Return [X, Y] of the center of cell containing provided text 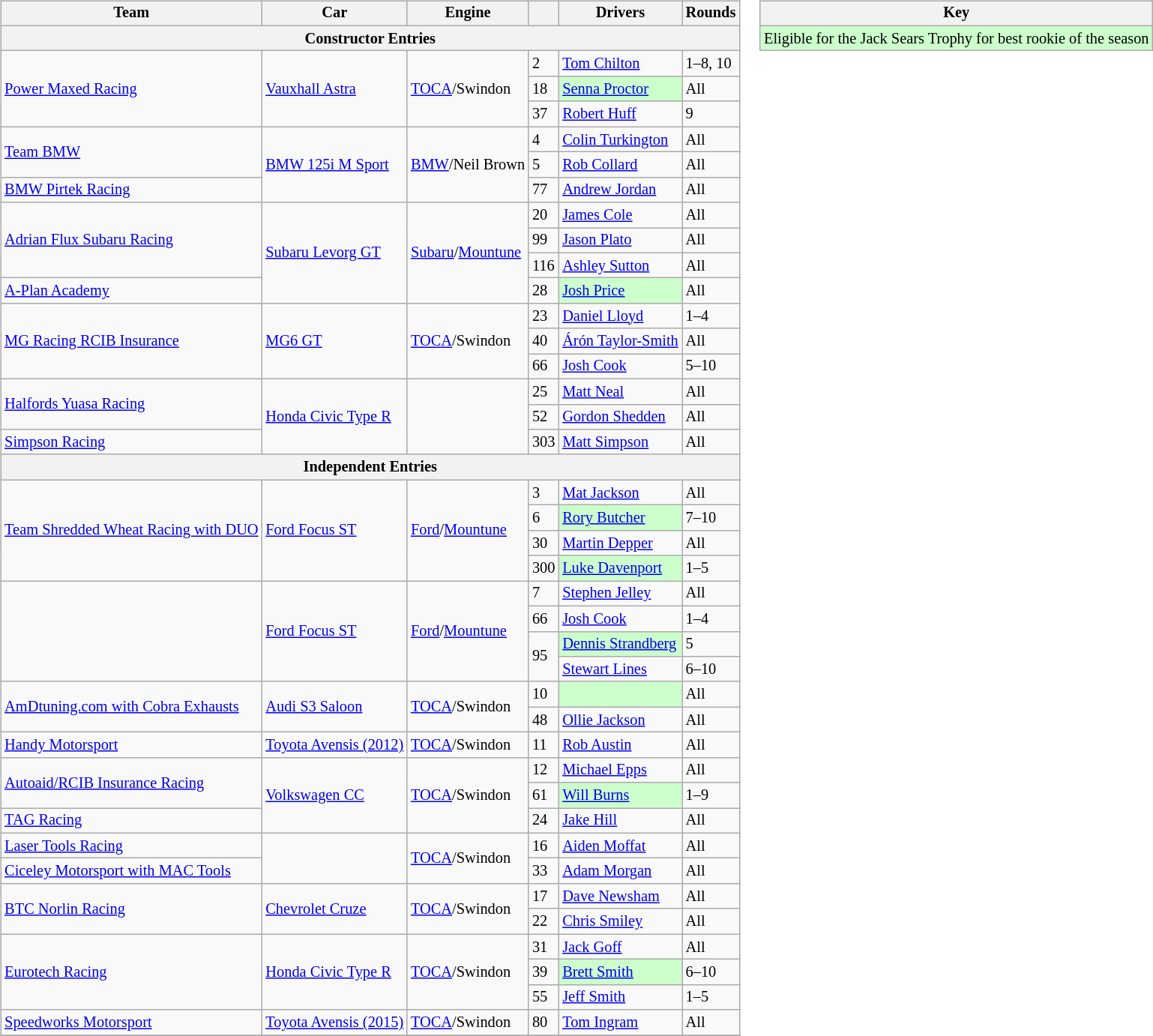
Matt Simpson [620, 442]
Autoaid/RCIB Insurance Racing [131, 783]
Ashley Sutton [620, 265]
Drivers [620, 13]
Aiden Moffat [620, 846]
Handy Motorsport [131, 745]
Eligible for the Jack Sears Trophy for best rookie of the season [957, 38]
Árón Taylor-Smith [620, 341]
Colin Turkington [620, 139]
24 [544, 821]
Rob Austin [620, 745]
Team BMW [131, 151]
BTC Norlin Racing [131, 909]
Power Maxed Racing [131, 88]
1–9 [711, 795]
Jeff Smith [620, 997]
Rob Collard [620, 165]
Matt Neal [620, 391]
12 [544, 770]
20 [544, 215]
Team Shredded Wheat Racing with DUO [131, 531]
BMW/Neil Brown [468, 165]
Toyota Avensis (2012) [334, 745]
Brett Smith [620, 972]
Chris Smiley [620, 921]
16 [544, 846]
10 [544, 694]
Martin Depper [620, 543]
Tom Ingram [620, 1023]
Michael Epps [620, 770]
4 [544, 139]
Speedworks Motorsport [131, 1023]
Audi S3 Saloon [334, 706]
48 [544, 720]
300 [544, 568]
Jake Hill [620, 821]
Jack Goff [620, 947]
Rory Butcher [620, 518]
39 [544, 972]
6 [544, 518]
Luke Davenport [620, 568]
Andrew Jordan [620, 190]
18 [544, 89]
Tom Chilton [620, 64]
9 [711, 114]
Chevrolet Cruze [334, 909]
James Cole [620, 215]
Will Burns [620, 795]
Vauxhall Astra [334, 88]
61 [544, 795]
Constructor Entries [370, 38]
Ollie Jackson [620, 720]
Subaru Levorg GT [334, 253]
99 [544, 241]
25 [544, 391]
Laser Tools Racing [131, 846]
MG Racing RCIB Insurance [131, 342]
Robert Huff [620, 114]
30 [544, 543]
TAG Racing [131, 821]
Simpson Racing [131, 442]
23 [544, 316]
40 [544, 341]
55 [544, 997]
95 [544, 657]
Car [334, 13]
Dave Newsham [620, 897]
Ciceley Motorsport with MAC Tools [131, 871]
7 [544, 594]
Dennis Strandberg [620, 644]
22 [544, 921]
2 [544, 64]
116 [544, 265]
Stewart Lines [620, 669]
Rounds [711, 13]
Subaru/Mountune [468, 253]
Gordon Shedden [620, 417]
7–10 [711, 518]
Toyota Avensis (2015) [334, 1023]
BMW 125i M Sport [334, 165]
Senna Proctor [620, 89]
Adrian Flux Subaru Racing [131, 240]
Volkswagen CC [334, 795]
Engine [468, 13]
A-Plan Academy [131, 291]
Stephen Jelley [620, 594]
11 [544, 745]
52 [544, 417]
Halfords Yuasa Racing [131, 403]
80 [544, 1023]
33 [544, 871]
17 [544, 897]
303 [544, 442]
Jason Plato [620, 241]
Team [131, 13]
Daniel Lloyd [620, 316]
1–8, 10 [711, 64]
Josh Price [620, 291]
AmDtuning.com with Cobra Exhausts [131, 706]
31 [544, 947]
BMW Pirtek Racing [131, 190]
28 [544, 291]
37 [544, 114]
MG6 GT [334, 342]
Independent Entries [370, 467]
Mat Jackson [620, 493]
77 [544, 190]
5–10 [711, 367]
Key [957, 13]
3 [544, 493]
Eurotech Racing [131, 972]
Adam Morgan [620, 871]
